From the cell containing the given text, extract its center point as (X, Y) coordinate. 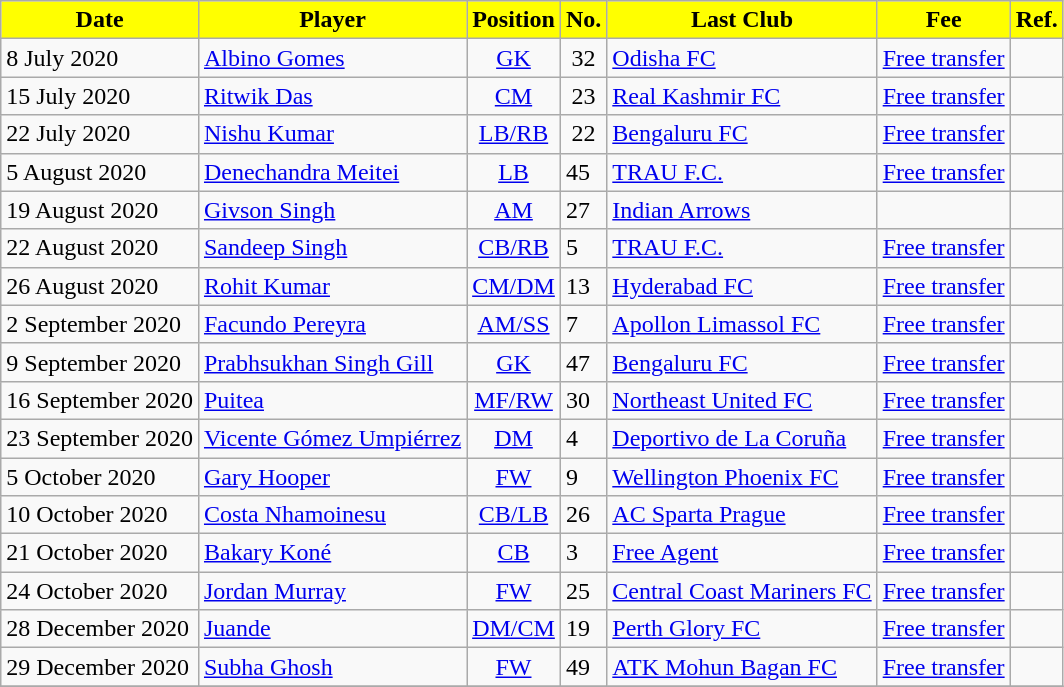
Jordan Murray (332, 591)
Sandeep Singh (332, 248)
MF/RW (514, 400)
5 (583, 248)
47 (583, 362)
7 (583, 324)
22 (583, 134)
No. (583, 20)
Costa Nhamoinesu (332, 515)
Ref. (1036, 20)
28 December 2020 (100, 629)
Givson Singh (332, 210)
19 August 2020 (100, 210)
5 October 2020 (100, 477)
23 September 2020 (100, 438)
5 August 2020 (100, 172)
Gary Hooper (332, 477)
Prabhsukhan Singh Gill (332, 362)
Subha Ghosh (332, 667)
Rohit Kumar (332, 286)
49 (583, 667)
Hyderabad FC (742, 286)
9 September 2020 (100, 362)
LB (514, 172)
Facundo Pereyra (332, 324)
Last Club (742, 20)
3 (583, 553)
CM/DM (514, 286)
Puitea (332, 400)
Nishu Kumar (332, 134)
Denechandra Meitei (332, 172)
CB/RB (514, 248)
2 September 2020 (100, 324)
Vicente Gómez Umpiérrez (332, 438)
13 (583, 286)
8 July 2020 (100, 58)
26 August 2020 (100, 286)
32 (583, 58)
27 (583, 210)
30 (583, 400)
Real Kashmir FC (742, 96)
9 (583, 477)
DM/CM (514, 629)
Odisha FC (742, 58)
22 July 2020 (100, 134)
29 December 2020 (100, 667)
Albino Gomes (332, 58)
Apollon Limassol FC (742, 324)
45 (583, 172)
LB/RB (514, 134)
Deportivo de La Coruña (742, 438)
CB/LB (514, 515)
AM (514, 210)
Juande (332, 629)
Free Agent (742, 553)
15 July 2020 (100, 96)
19 (583, 629)
26 (583, 515)
24 October 2020 (100, 591)
ATK Mohun Bagan FC (742, 667)
Fee (944, 20)
Wellington Phoenix FC (742, 477)
Player (332, 20)
DM (514, 438)
Perth Glory FC (742, 629)
10 October 2020 (100, 515)
CB (514, 553)
AC Sparta Prague (742, 515)
23 (583, 96)
16 September 2020 (100, 400)
Central Coast Mariners FC (742, 591)
25 (583, 591)
Date (100, 20)
Ritwik Das (332, 96)
Northeast United FC (742, 400)
Bakary Koné (332, 553)
21 October 2020 (100, 553)
22 August 2020 (100, 248)
Position (514, 20)
CM (514, 96)
4 (583, 438)
Indian Arrows (742, 210)
AM/SS (514, 324)
